Detect which cell encompasses the target text, then output its [X, Y] center coordinate. 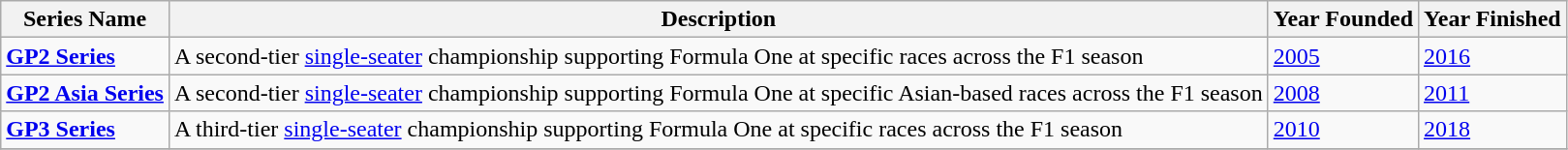
2016 [1493, 56]
Year Founded [1342, 19]
Year Finished [1493, 19]
2011 [1493, 93]
GP2 Series [85, 56]
2010 [1342, 130]
2005 [1342, 56]
Description [719, 19]
GP2 Asia Series [85, 93]
A second-tier single-seater championship supporting Formula One at specific races across the F1 season [719, 56]
A second-tier single-seater championship supporting Formula One at specific Asian-based races across the F1 season [719, 93]
Series Name [85, 19]
GP3 Series [85, 130]
2008 [1342, 93]
2018 [1493, 130]
A third-tier single-seater championship supporting Formula One at specific races across the F1 season [719, 130]
